Capture the cell that displays the provided text and extract its [X, Y] central coordinate. 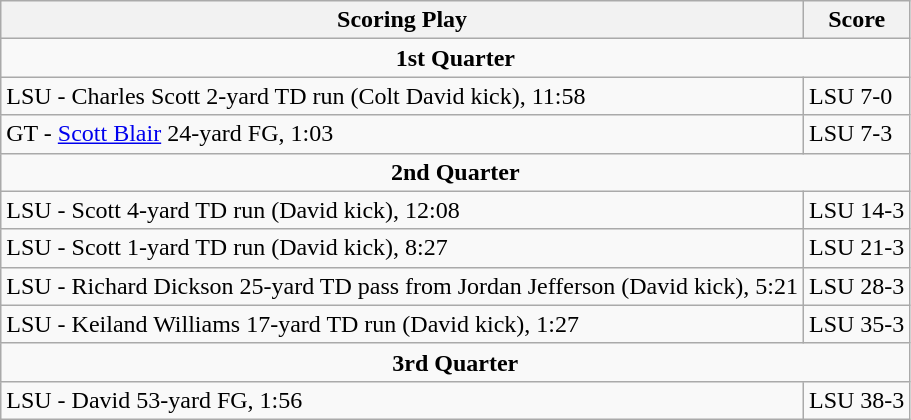
LSU - Scott 4-yard TD run (David kick), 12:08 [402, 210]
3rd Quarter [456, 362]
GT - Scott Blair 24-yard FG, 1:03 [402, 134]
LSU 28-3 [856, 286]
LSU 21-3 [856, 248]
Score [856, 20]
2nd Quarter [456, 172]
LSU - Charles Scott 2-yard TD run (Colt David kick), 11:58 [402, 96]
LSU 7-0 [856, 96]
LSU - Keiland Williams 17-yard TD run (David kick), 1:27 [402, 324]
LSU 14-3 [856, 210]
LSU - David 53-yard FG, 1:56 [402, 400]
LSU - Scott 1-yard TD run (David kick), 8:27 [402, 248]
LSU - Richard Dickson 25-yard TD pass from Jordan Jefferson (David kick), 5:21 [402, 286]
Scoring Play [402, 20]
LSU 35-3 [856, 324]
LSU 38-3 [856, 400]
1st Quarter [456, 58]
LSU 7-3 [856, 134]
